For the text-containing cell, return its midpoint in [X, Y] coordinate format. 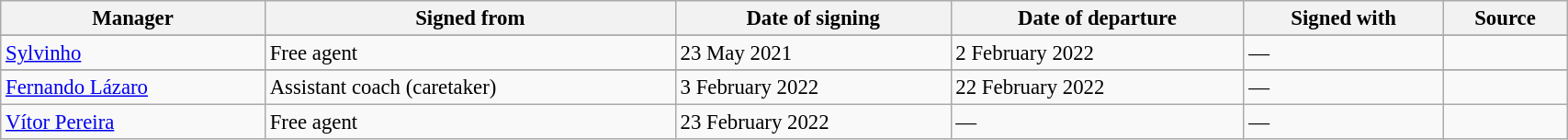
Date of departure [1097, 18]
23 February 2022 [813, 122]
Date of signing [813, 18]
Signed from [470, 18]
Manager [133, 18]
Vítor Pereira [133, 122]
3 February 2022 [813, 87]
Assistant coach (caretaker) [470, 87]
Fernando Lázaro [133, 87]
Source [1505, 18]
23 May 2021 [813, 53]
Sylvinho [133, 53]
2 February 2022 [1097, 53]
22 February 2022 [1097, 87]
Signed with [1343, 18]
